Capture the cell that displays the provided text and extract its (x, y) central coordinate. 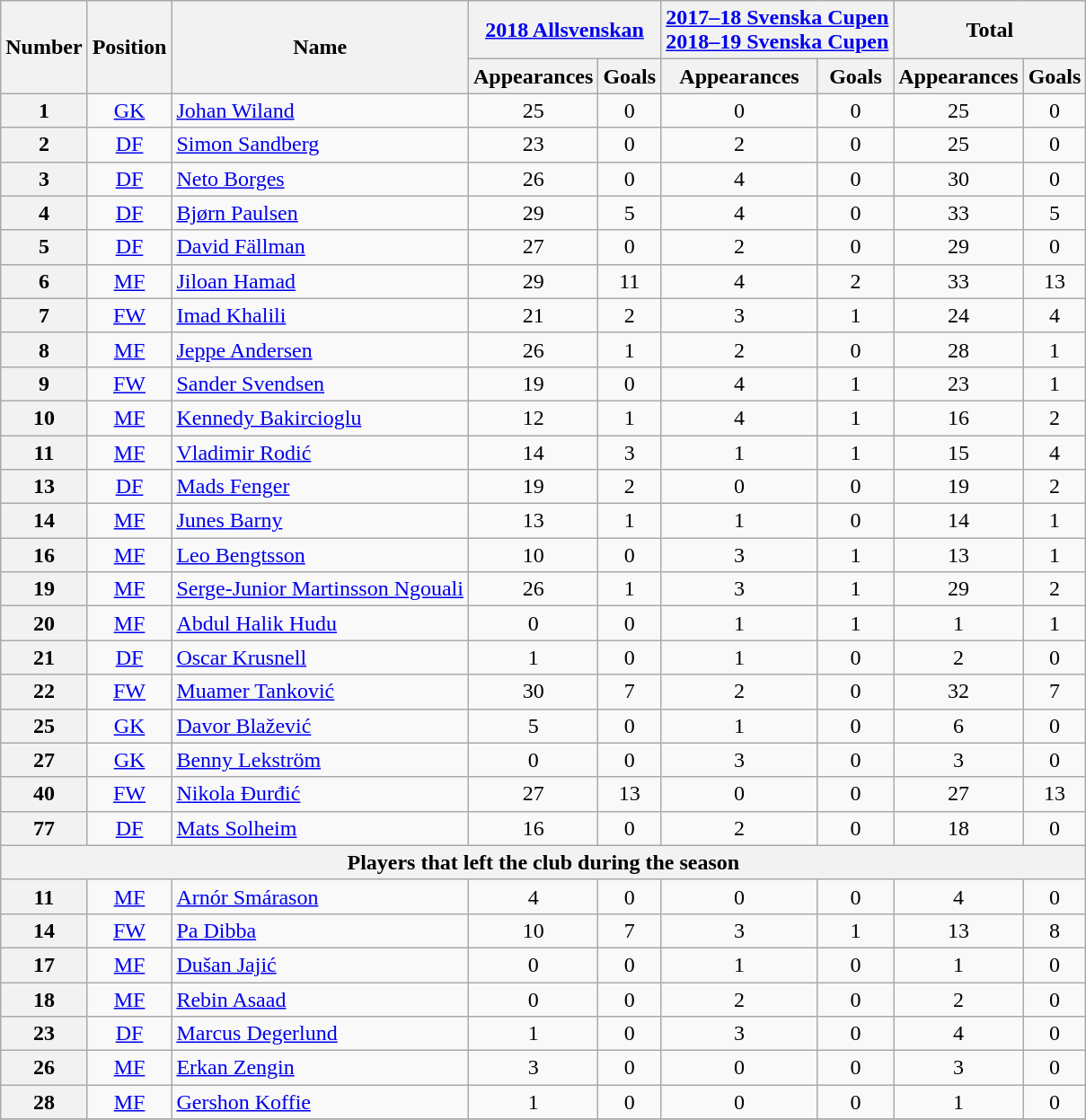
Dušan Jajić (320, 965)
Sander Svendsen (320, 384)
David Fällman (320, 247)
20 (44, 623)
Johan Wiland (320, 110)
Kennedy Bakircioglu (320, 418)
Number (44, 47)
2017–18 Svenska Cupen2018–19 Svenska Cupen (778, 31)
Leo Bengtsson (320, 555)
Neto Borges (320, 179)
2018 Allsvenskan (564, 31)
12 (533, 418)
Davor Blažević (320, 726)
Gershon Koffie (320, 1102)
Vladimir Rodić (320, 452)
Junes Barny (320, 521)
Jiloan Hamad (320, 281)
Arnór Smárason (320, 896)
Imad Khalili (320, 315)
32 (958, 692)
77 (44, 828)
Benny Lekström (320, 760)
9 (44, 384)
24 (958, 315)
Marcus Degerlund (320, 1034)
Oscar Krusnell (320, 657)
Serge-Junior Martinsson Ngouali (320, 589)
40 (44, 794)
Total (990, 31)
Players that left the club during the season (543, 862)
Bjørn Paulsen (320, 213)
Mads Fenger (320, 487)
Muamer Tanković (320, 692)
Nikola Đurđić (320, 794)
Abdul Halik Hudu (320, 623)
17 (44, 965)
Rebin Asaad (320, 1000)
Pa Dibba (320, 930)
Simon Sandberg (320, 145)
Jeppe Andersen (320, 349)
Position (129, 47)
22 (44, 692)
15 (958, 452)
Mats Solheim (320, 828)
Erkan Zengin (320, 1068)
Name (320, 47)
